Scan for the cell matching the given text and deliver its (x, y) coordinate at center. 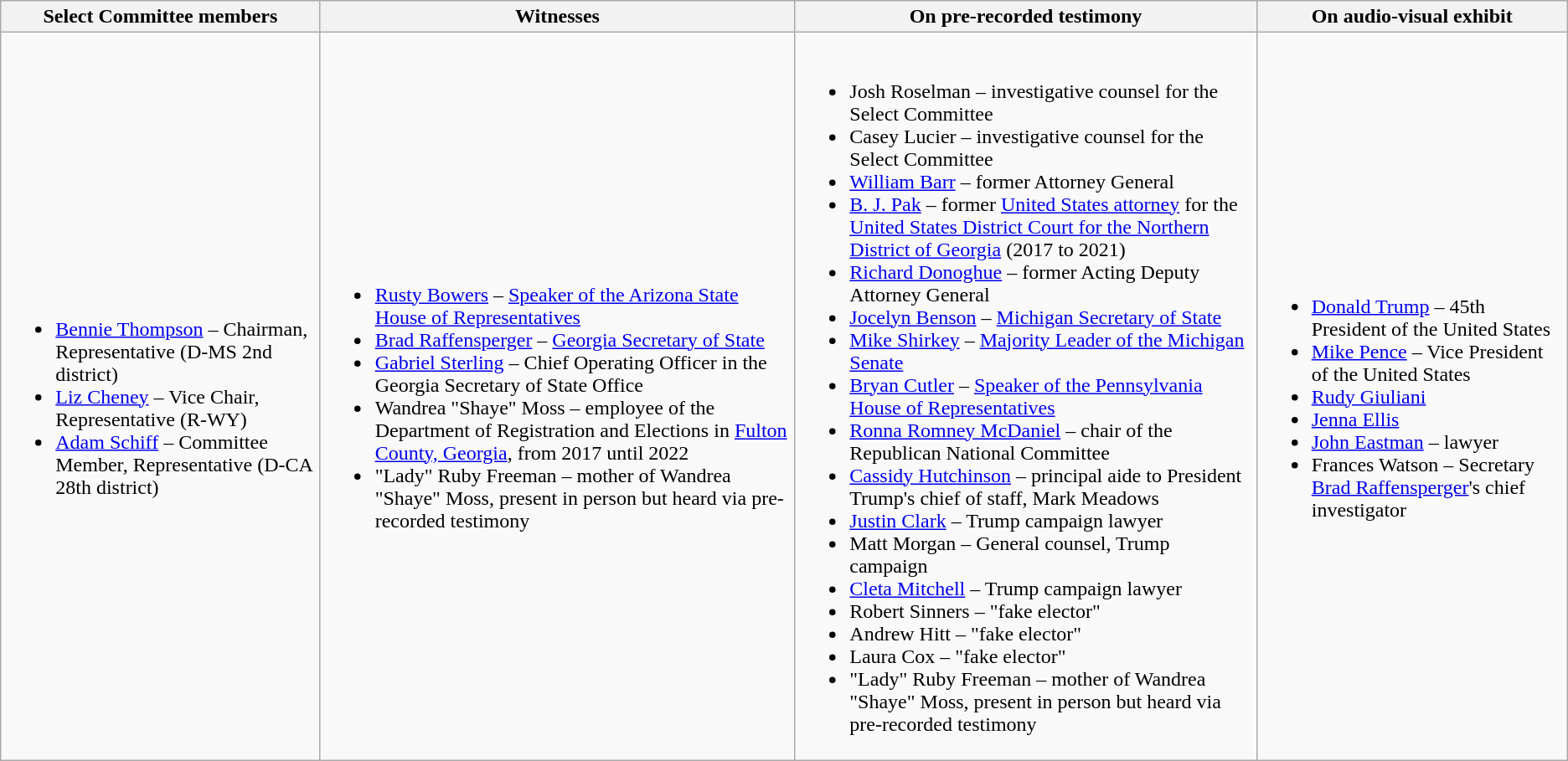
On audio-visual exhibit (1412, 17)
On pre-recorded testimony (1025, 17)
Witnesses (558, 17)
Select Committee members (161, 17)
